Find where the given text appears and provide that cell's center as [x, y] coordinate. 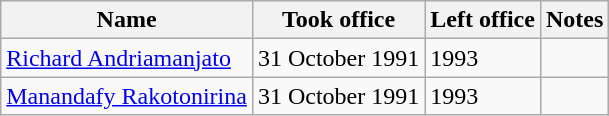
Manandafy Rakotonirina [127, 96]
Left office [483, 20]
Took office [338, 20]
Name [127, 20]
Richard Andriamanjato [127, 58]
Notes [574, 20]
